Find where the given text appears and provide that cell's center as (x, y) coordinate. 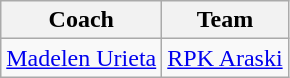
Madelen Urieta (82, 58)
Coach (82, 20)
Team (225, 20)
RPK Araski (225, 58)
